Extract the (x, y) coordinate from the center of the cell holding the provided text.  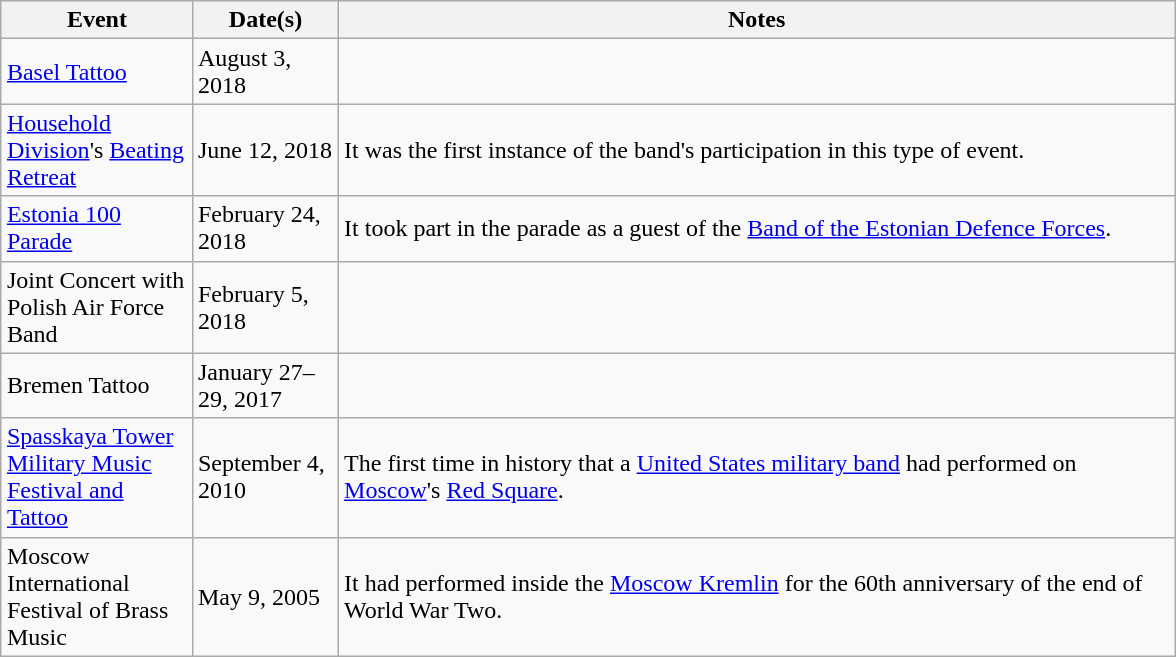
Notes (757, 20)
The first time in history that a United States military band had performed on Moscow's Red Square. (757, 478)
Date(s) (265, 20)
January 27–29, 2017 (265, 386)
Spasskaya Tower Military Music Festival and Tattoo (96, 478)
Joint Concert with Polish Air Force Band (96, 307)
September 4, 2010 (265, 478)
August 3, 2018 (265, 72)
It took part in the parade as a guest of the Band of the Estonian Defence Forces. (757, 228)
June 12, 2018 (265, 150)
February 24, 2018 (265, 228)
Moscow International Festival of Brass Music (96, 596)
Bremen Tattoo (96, 386)
Household Division's Beating Retreat (96, 150)
May 9, 2005 (265, 596)
Estonia 100 Parade (96, 228)
It was the first instance of the band's participation in this type of event. (757, 150)
Basel Tattoo (96, 72)
It had performed inside the Moscow Kremlin for the 60th anniversary of the end of World War Two. (757, 596)
February 5, 2018 (265, 307)
Event (96, 20)
